For the text-containing cell, return its midpoint in (X, Y) coordinate format. 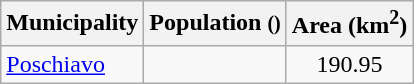
Poschiavo (72, 64)
Municipality (72, 24)
190.95 (350, 64)
Population () (215, 24)
Area (km2) (350, 24)
